From the cell containing the given text, extract its center point as [x, y] coordinate. 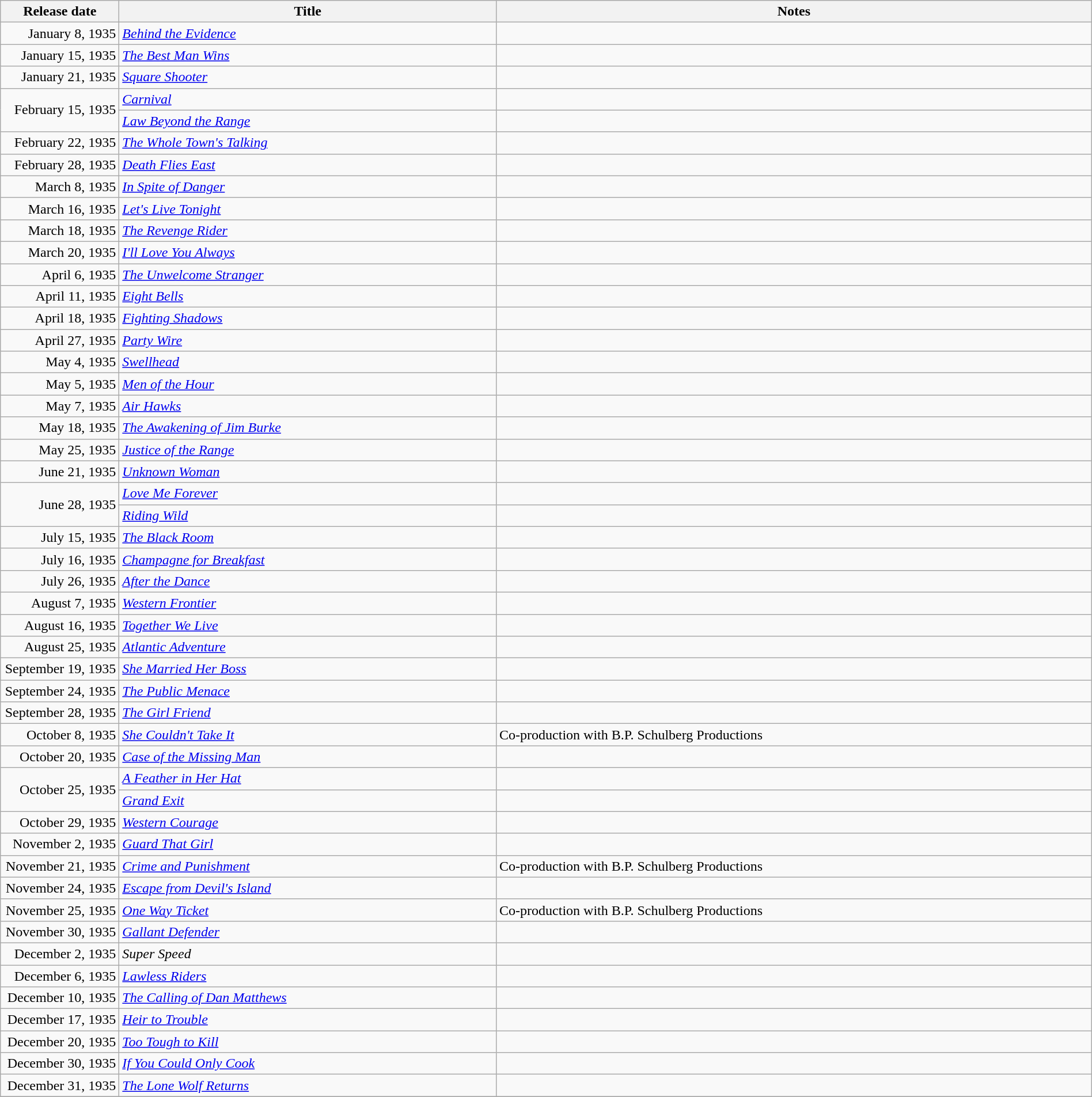
December 17, 1935 [60, 1020]
Case of the Missing Man [308, 757]
Carnival [308, 99]
Swellhead [308, 362]
Atlantic Adventure [308, 647]
June 28, 1935 [60, 504]
Riding Wild [308, 515]
March 20, 1935 [60, 252]
February 22, 1935 [60, 143]
Together We Live [308, 625]
The Lone Wolf Returns [308, 1085]
July 26, 1935 [60, 581]
The Whole Town's Talking [308, 143]
January 8, 1935 [60, 33]
December 2, 1935 [60, 954]
Death Flies East [308, 165]
After the Dance [308, 581]
December 30, 1935 [60, 1064]
January 15, 1935 [60, 55]
Champagne for Breakfast [308, 559]
June 21, 1935 [60, 472]
September 24, 1935 [60, 691]
February 28, 1935 [60, 165]
Let's Live Tonight [308, 208]
October 20, 1935 [60, 757]
November 30, 1935 [60, 932]
If You Could Only Cook [308, 1064]
August 7, 1935 [60, 603]
Title [308, 12]
December 6, 1935 [60, 976]
Western Frontier [308, 603]
Justice of the Range [308, 450]
May 18, 1935 [60, 428]
November 24, 1935 [60, 888]
September 28, 1935 [60, 713]
Men of the Hour [308, 384]
Western Courage [308, 822]
April 6, 1935 [60, 275]
The Calling of Dan Matthews [308, 998]
April 27, 1935 [60, 340]
October 29, 1935 [60, 822]
May 4, 1935 [60, 362]
Lawless Riders [308, 976]
Grand Exit [308, 800]
The Public Menace [308, 691]
December 20, 1935 [60, 1042]
She Couldn't Take It [308, 735]
Eight Bells [308, 297]
Too Tough to Kill [308, 1042]
Air Hawks [308, 406]
April 11, 1935 [60, 297]
Gallant Defender [308, 932]
April 18, 1935 [60, 318]
October 25, 1935 [60, 789]
The Revenge Rider [308, 230]
Fighting Shadows [308, 318]
I'll Love You Always [308, 252]
December 10, 1935 [60, 998]
November 21, 1935 [60, 866]
The Unwelcome Stranger [308, 275]
One Way Ticket [308, 910]
May 7, 1935 [60, 406]
Behind the Evidence [308, 33]
Super Speed [308, 954]
March 8, 1935 [60, 187]
July 15, 1935 [60, 537]
Notes [794, 12]
The Best Man Wins [308, 55]
A Feather in Her Hat [308, 779]
Crime and Punishment [308, 866]
May 5, 1935 [60, 384]
May 25, 1935 [60, 450]
Heir to Trouble [308, 1020]
Unknown Woman [308, 472]
December 31, 1935 [60, 1085]
September 19, 1935 [60, 669]
August 16, 1935 [60, 625]
She Married Her Boss [308, 669]
Release date [60, 12]
October 8, 1935 [60, 735]
March 16, 1935 [60, 208]
November 2, 1935 [60, 844]
The Girl Friend [308, 713]
Love Me Forever [308, 494]
Guard That Girl [308, 844]
The Black Room [308, 537]
March 18, 1935 [60, 230]
In Spite of Danger [308, 187]
August 25, 1935 [60, 647]
Party Wire [308, 340]
July 16, 1935 [60, 559]
The Awakening of Jim Burke [308, 428]
February 15, 1935 [60, 110]
Escape from Devil's Island [308, 888]
January 21, 1935 [60, 77]
November 25, 1935 [60, 910]
Square Shooter [308, 77]
Law Beyond the Range [308, 121]
